Return [X, Y] of the center of cell containing provided text 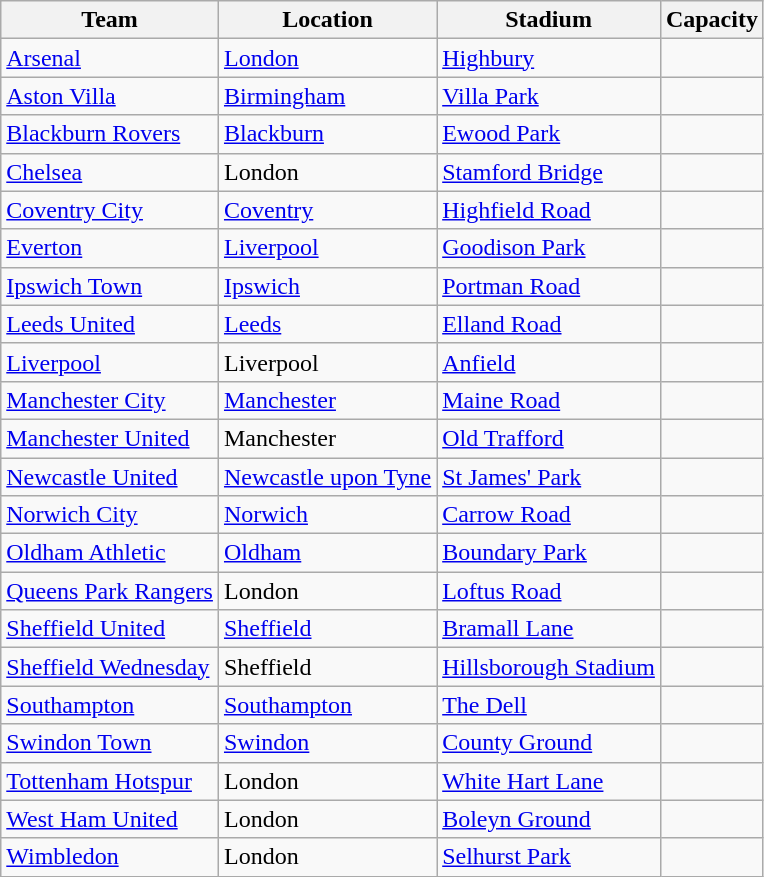
Boundary Park [549, 553]
Highbury [549, 58]
Ewood Park [549, 134]
Newcastle upon Tyne [327, 477]
Wimbledon [110, 857]
Oldham [327, 553]
Coventry [327, 210]
Coventry City [110, 210]
Villa Park [549, 96]
Highfield Road [549, 210]
Sheffield Wednesday [110, 667]
Location [327, 20]
Capacity [712, 20]
Chelsea [110, 172]
Carrow Road [549, 515]
Swindon [327, 743]
Elland Road [549, 324]
St James' Park [549, 477]
Arsenal [110, 58]
Manchester United [110, 438]
Tottenham Hotspur [110, 781]
Aston Villa [110, 96]
Loftus Road [549, 591]
Norwich City [110, 515]
Goodison Park [549, 248]
The Dell [549, 705]
Boleyn Ground [549, 819]
Anfield [549, 362]
Manchester City [110, 400]
Blackburn [327, 134]
Portman Road [549, 286]
Stamford Bridge [549, 172]
Maine Road [549, 400]
West Ham United [110, 819]
Old Trafford [549, 438]
Ipswich [327, 286]
Stadium [549, 20]
Newcastle United [110, 477]
Selhurst Park [549, 857]
Queens Park Rangers [110, 591]
Birmingham [327, 96]
Bramall Lane [549, 629]
Leeds [327, 324]
Sheffield United [110, 629]
Leeds United [110, 324]
Norwich [327, 515]
County Ground [549, 743]
Blackburn Rovers [110, 134]
Oldham Athletic [110, 553]
Ipswich Town [110, 286]
White Hart Lane [549, 781]
Swindon Town [110, 743]
Hillsborough Stadium [549, 667]
Everton [110, 248]
Team [110, 20]
